Provide the [X, Y] coordinate of the cell's center where the given text is located.  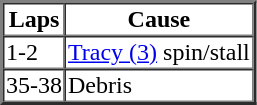
1-2 [34, 52]
Laps [34, 20]
Cause [159, 20]
Debris [159, 86]
Tracy (3) spin/stall [159, 52]
35-38 [34, 86]
